Search for the cell housing the specified text and yield its [x, y] center coordinate. 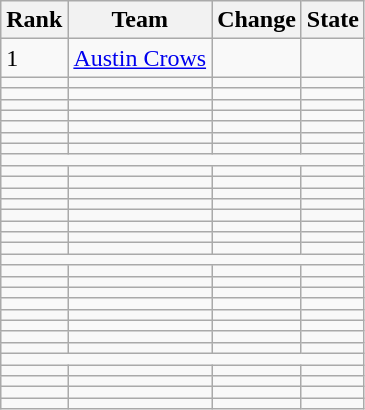
State [332, 20]
1 [34, 58]
Austin Crows [140, 58]
Rank [34, 20]
Change [257, 20]
Team [140, 20]
